Return [X, Y] of the center of cell containing provided text 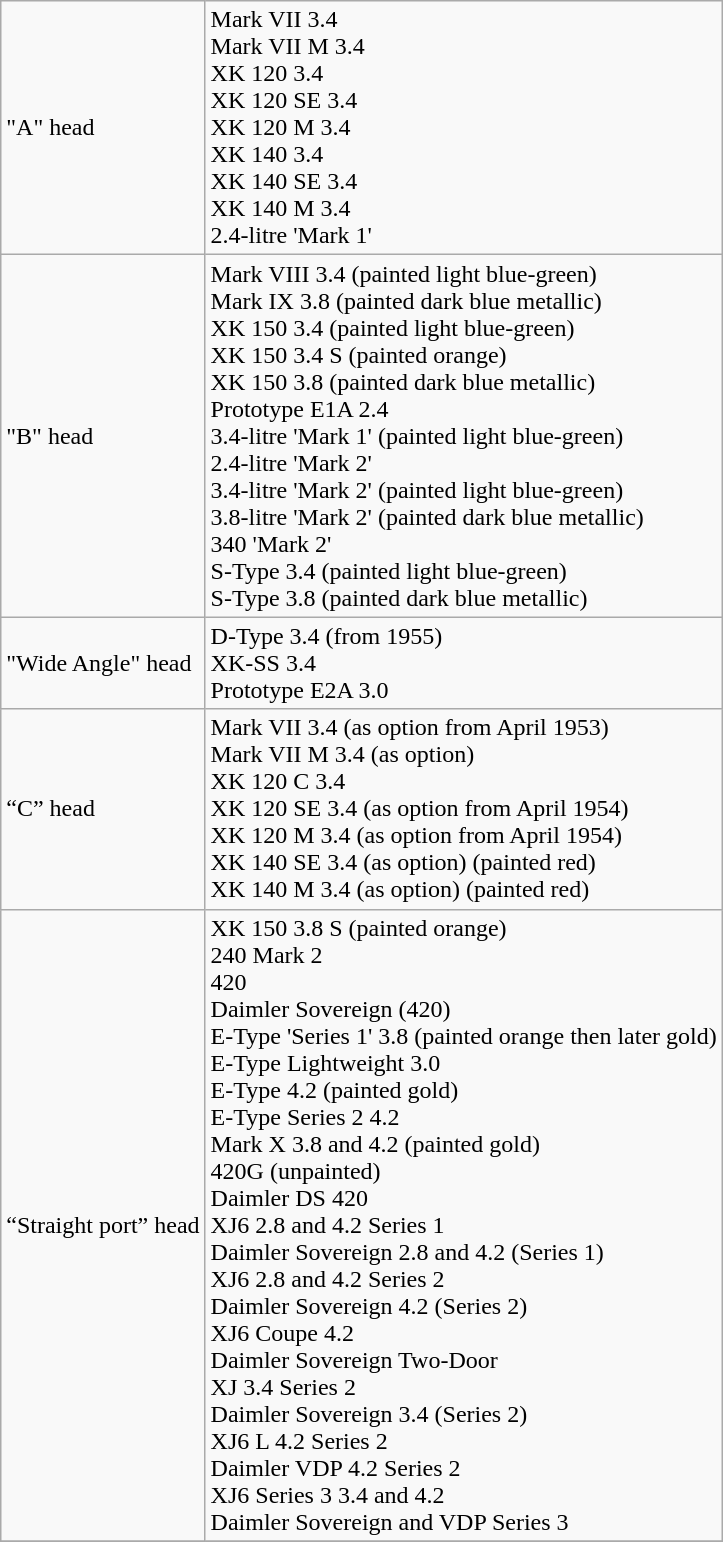
“C” head [103, 809]
"Wide Angle" head [103, 663]
"B" head [103, 436]
D-Type 3.4 (from 1955) XK-SS 3.4 Prototype E2A 3.0 [464, 663]
“Straight port” head [103, 1225]
Mark VII 3.4Mark VII M 3.4XK 120 3.4XK 120 SE 3.4XK 120 M 3.4XK 140 3.4XK 140 SE 3.4 XK 140 M 3.4 2.4-litre 'Mark 1' [464, 128]
"A" head [103, 128]
